Pinpoint the cell where the given text exists, returning its (x, y) midpoint coordinate. 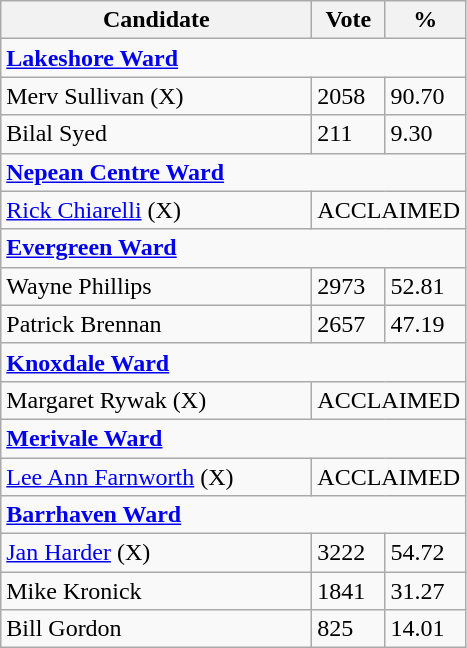
Nepean Centre Ward (234, 172)
9.30 (426, 134)
14.01 (426, 629)
211 (348, 134)
Merivale Ward (234, 438)
Bilal Syed (156, 134)
Knoxdale Ward (234, 362)
Rick Chiarelli (X) (156, 210)
Evergreen Ward (234, 248)
Jan Harder (X) (156, 553)
825 (348, 629)
2973 (348, 286)
2657 (348, 324)
2058 (348, 96)
Barrhaven Ward (234, 515)
1841 (348, 591)
90.70 (426, 96)
Margaret Rywak (X) (156, 400)
% (426, 20)
Wayne Phillips (156, 286)
3222 (348, 553)
52.81 (426, 286)
Merv Sullivan (X) (156, 96)
Mike Kronick (156, 591)
31.27 (426, 591)
Lee Ann Farnworth (X) (156, 477)
47.19 (426, 324)
Bill Gordon (156, 629)
54.72 (426, 553)
Patrick Brennan (156, 324)
Vote (348, 20)
Candidate (156, 20)
Lakeshore Ward (234, 58)
